For the text-containing cell, return its midpoint in (x, y) coordinate format. 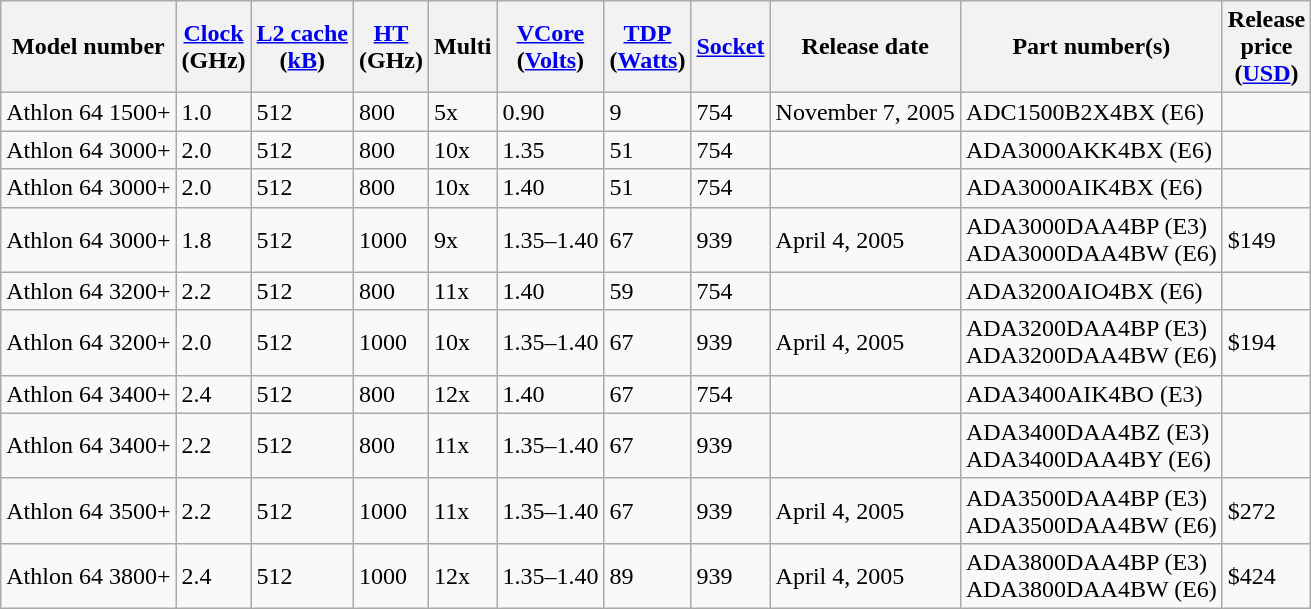
ADA3800DAA4BP (E3)ADA3800DAA4BW (E6) (1091, 576)
$194 (1266, 342)
November 7, 2005 (865, 112)
89 (648, 576)
Clock(GHz) (214, 47)
ADA3000DAA4BP (E3)ADA3000DAA4BW (E6) (1091, 240)
VCore(Volts) (550, 47)
59 (648, 291)
Athlon 64 3800+ (88, 576)
5x (462, 112)
9x (462, 240)
Part number(s) (1091, 47)
ADA3400AIK4BO (E3) (1091, 394)
Socket (730, 47)
Release date (865, 47)
Athlon 64 3500+ (88, 510)
$424 (1266, 576)
ADC1500B2X4BX (E6) (1091, 112)
ADA3000AIK4BX (E6) (1091, 188)
1.0 (214, 112)
ADA3400DAA4BZ (E3)ADA3400DAA4BY (E6) (1091, 446)
Releaseprice(USD) (1266, 47)
Multi (462, 47)
ADA3000AKK4BX (E6) (1091, 150)
TDP(Watts) (648, 47)
Model number (88, 47)
L2 cache(kB) (302, 47)
0.90 (550, 112)
ADA3200DAA4BP (E3)ADA3200DAA4BW (E6) (1091, 342)
1.35 (550, 150)
$272 (1266, 510)
ADA3200AIO4BX (E6) (1091, 291)
HT(GHz) (390, 47)
1.8 (214, 240)
9 (648, 112)
Athlon 64 1500+ (88, 112)
ADA3500DAA4BP (E3)ADA3500DAA4BW (E6) (1091, 510)
$149 (1266, 240)
